Provide the [x, y] coordinate of the cell's center where the given text is located.  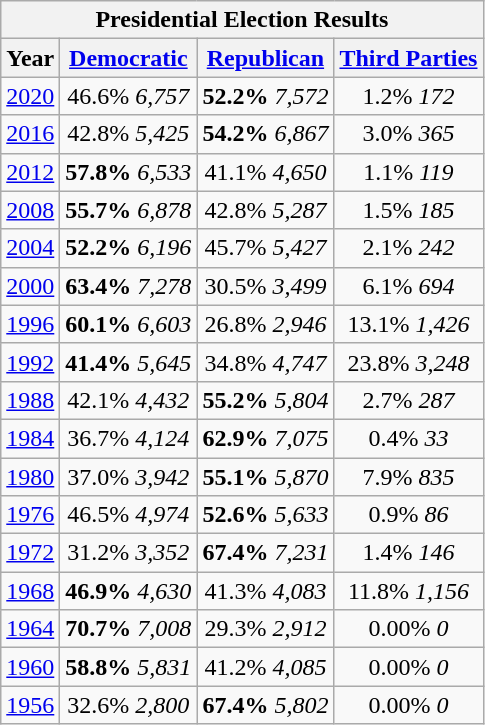
2.7% 287 [408, 400]
55.1% 5,870 [266, 477]
42.8% 5,287 [266, 210]
Third Parties [408, 58]
60.1% 6,603 [128, 324]
37.0% 3,942 [128, 477]
67.4% 5,802 [266, 705]
1972 [30, 553]
1992 [30, 362]
46.6% 6,757 [128, 96]
34.8% 4,747 [266, 362]
2020 [30, 96]
46.5% 4,974 [128, 515]
7.9% 835 [408, 477]
1988 [30, 400]
2008 [30, 210]
57.8% 6,533 [128, 172]
67.4% 7,231 [266, 553]
1984 [30, 438]
2004 [30, 248]
1.5% 185 [408, 210]
Democratic [128, 58]
63.4% 7,278 [128, 286]
52.2% 7,572 [266, 96]
46.9% 4,630 [128, 591]
29.3% 2,912 [266, 629]
62.9% 7,075 [266, 438]
1980 [30, 477]
1976 [30, 515]
41.1% 4,650 [266, 172]
54.2% 6,867 [266, 134]
41.2% 4,085 [266, 667]
52.2% 6,196 [128, 248]
23.8% 3,248 [408, 362]
Republican [266, 58]
42.1% 4,432 [128, 400]
31.2% 3,352 [128, 553]
52.6% 5,633 [266, 515]
70.7% 7,008 [128, 629]
1964 [30, 629]
11.8% 1,156 [408, 591]
41.4% 5,645 [128, 362]
36.7% 4,124 [128, 438]
1.2% 172 [408, 96]
6.1% 694 [408, 286]
41.3% 4,083 [266, 591]
0.4% 33 [408, 438]
42.8% 5,425 [128, 134]
1968 [30, 591]
3.0% 365 [408, 134]
55.2% 5,804 [266, 400]
Presidential Election Results [242, 20]
2016 [30, 134]
45.7% 5,427 [266, 248]
2012 [30, 172]
Year [30, 58]
55.7% 6,878 [128, 210]
30.5% 3,499 [266, 286]
26.8% 2,946 [266, 324]
0.9% 86 [408, 515]
1.4% 146 [408, 553]
1956 [30, 705]
2000 [30, 286]
32.6% 2,800 [128, 705]
58.8% 5,831 [128, 667]
1.1% 119 [408, 172]
1960 [30, 667]
1996 [30, 324]
2.1% 242 [408, 248]
13.1% 1,426 [408, 324]
